Pinpoint the cell where the given text exists, returning its (x, y) midpoint coordinate. 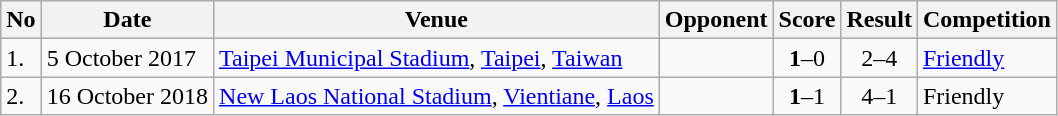
Date (127, 20)
16 October 2018 (127, 96)
Competition (986, 20)
Taipei Municipal Stadium, Taipei, Taiwan (437, 58)
No (21, 20)
1–0 (807, 58)
1. (21, 58)
1–1 (807, 96)
4–1 (879, 96)
Result (879, 20)
Opponent (716, 20)
Venue (437, 20)
2. (21, 96)
5 October 2017 (127, 58)
New Laos National Stadium, Vientiane, Laos (437, 96)
2–4 (879, 58)
Score (807, 20)
